From the cell containing the given text, extract its center point as (X, Y) coordinate. 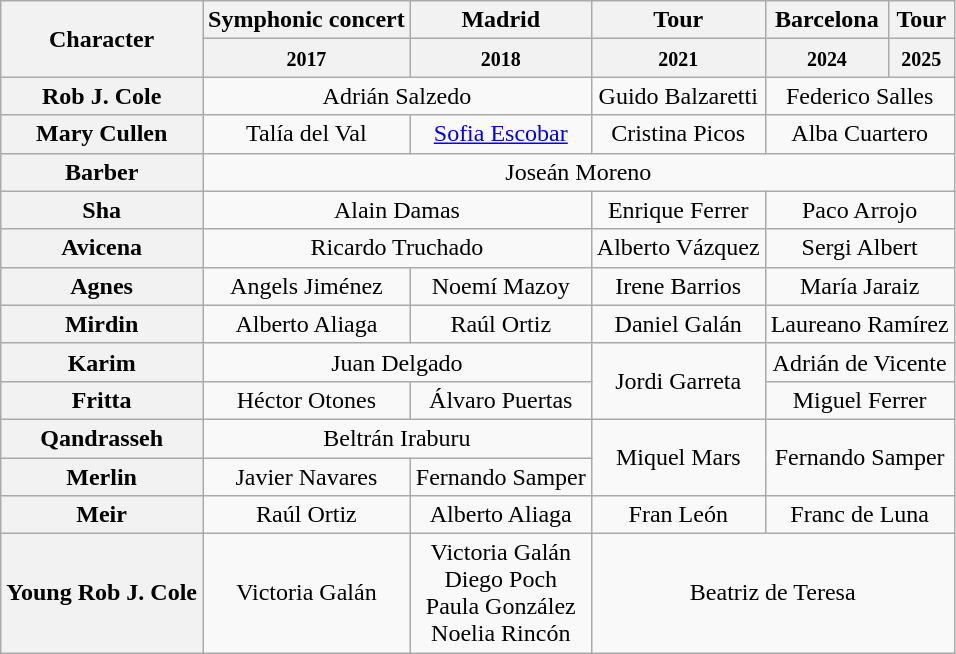
Ricardo Truchado (398, 248)
Karim (102, 362)
Joseán Moreno (579, 172)
Character (102, 39)
Sergi Albert (860, 248)
Beatriz de Teresa (772, 594)
Franc de Luna (860, 515)
Agnes (102, 286)
2025 (922, 58)
Alberto Vázquez (678, 248)
Victoria Galán (307, 594)
Enrique Ferrer (678, 210)
Alba Cuartero (860, 134)
2017 (307, 58)
Talía del Val (307, 134)
Federico Salles (860, 96)
Angels Jiménez (307, 286)
Mirdin (102, 324)
2018 (500, 58)
Adrián de Vicente (860, 362)
Miquel Mars (678, 457)
Cristina Picos (678, 134)
Irene Barrios (678, 286)
Laureano Ramírez (860, 324)
Beltrán Iraburu (398, 438)
Rob J. Cole (102, 96)
Noemí Mazoy (500, 286)
María Jaraiz (860, 286)
Fritta (102, 400)
2024 (826, 58)
Symphonic concert (307, 20)
Young Rob J. Cole (102, 594)
Javier Navares (307, 477)
Juan Delgado (398, 362)
Héctor Otones (307, 400)
Victoria GalánDiego PochPaula GonzálezNoelia Rincón (500, 594)
2021 (678, 58)
Avicena (102, 248)
Fran León (678, 515)
Meir (102, 515)
Merlin (102, 477)
Barber (102, 172)
Barcelona (826, 20)
Alain Damas (398, 210)
Miguel Ferrer (860, 400)
Álvaro Puertas (500, 400)
Jordi Garreta (678, 381)
Madrid (500, 20)
Sha (102, 210)
Qandrasseh (102, 438)
Guido Balzaretti (678, 96)
Sofia Escobar (500, 134)
Daniel Galán (678, 324)
Paco Arrojo (860, 210)
Adrián Salzedo (398, 96)
Mary Cullen (102, 134)
